Return the [X, Y] coordinate for the center point of the cell that contains the specified text.  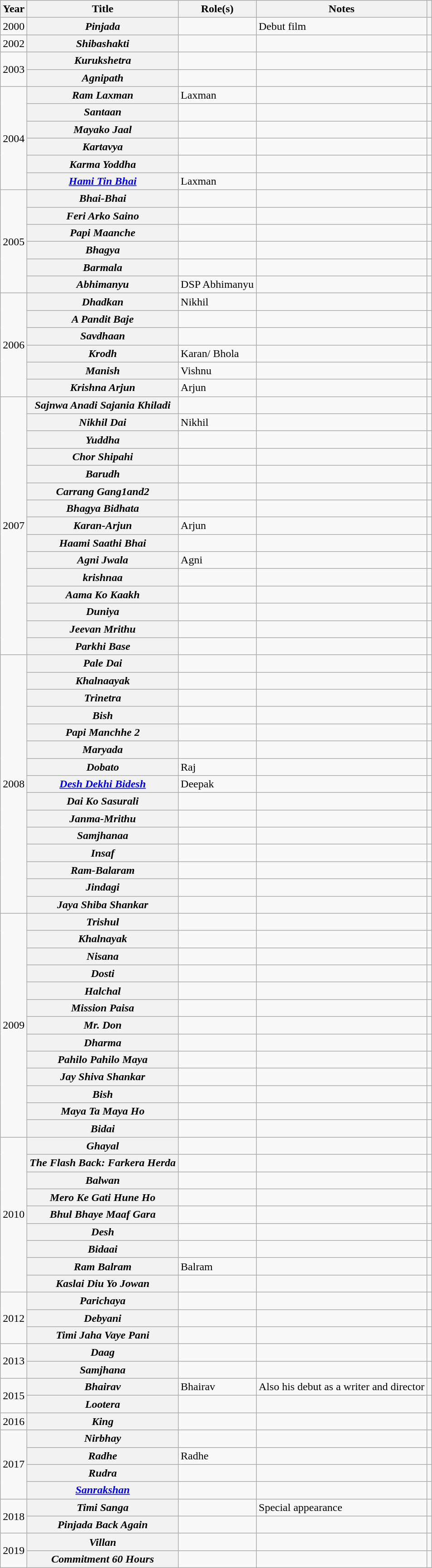
The Flash Back: Farkera Herda [103, 1163]
Haami Saathi Bhai [103, 543]
Dhadkan [103, 302]
Pahilo Pahilo Maya [103, 1060]
Pinjada [103, 26]
Krishna Arjun [103, 388]
Agni Jwala [103, 560]
2015 [14, 1396]
Balwan [103, 1180]
2007 [14, 526]
Lootera [103, 1404]
2013 [14, 1361]
Papi Maanche [103, 233]
Maya Ta Maya Ho [103, 1111]
Savdhaan [103, 336]
Parkhi Base [103, 646]
2009 [14, 1025]
Raj [217, 767]
Mission Paisa [103, 1008]
Bhagya [103, 250]
A Pandit Baje [103, 319]
2019 [14, 1550]
Karan-Arjun [103, 526]
Dharma [103, 1042]
Shibashakti [103, 43]
Agnipath [103, 78]
Yuddha [103, 439]
Ghayal [103, 1146]
Abhimanyu [103, 285]
Agni [217, 560]
Nirbhay [103, 1439]
Papi Manchhe 2 [103, 732]
Bidai [103, 1129]
Special appearance [341, 1507]
Villan [103, 1542]
2016 [14, 1421]
Trinetra [103, 698]
Halchal [103, 991]
2002 [14, 43]
2012 [14, 1318]
Samjhanaa [103, 836]
Kaslai Diu Yo Jowan [103, 1283]
Dobato [103, 767]
Feri Arko Saino [103, 216]
Janma-Mrithu [103, 819]
2005 [14, 241]
2017 [14, 1464]
Timi Jaha Vaye Pani [103, 1335]
Mr. Don [103, 1025]
Rudra [103, 1473]
Desh [103, 1232]
Sajnwa Anadi Sajania Khiladi [103, 405]
krishnaa [103, 577]
2010 [14, 1215]
2008 [14, 784]
2006 [14, 345]
Pale Dai [103, 663]
Insaf [103, 853]
Debut film [341, 26]
Ram Laxman [103, 95]
Parichaya [103, 1301]
Trishul [103, 922]
Dosti [103, 973]
Kurukshetra [103, 61]
Nikhil Dai [103, 422]
Ram-Balaram [103, 870]
Nisana [103, 956]
Chor Shipahi [103, 457]
Desh Dekhi Bidesh [103, 784]
Barudh [103, 474]
Aama Ko Kaakh [103, 595]
Karan/ Bhola [217, 353]
2018 [14, 1516]
Carrang Gang1and2 [103, 491]
Commitment 60 Hours [103, 1559]
DSP Abhimanyu [217, 285]
Also his debut as a writer and director [341, 1387]
Sanrakshan [103, 1490]
Title [103, 9]
Bhai-Bhai [103, 198]
Mayako Jaal [103, 129]
Barmala [103, 267]
2004 [14, 138]
Karma Yoddha [103, 164]
2000 [14, 26]
Mero Ke Gati Hune Ho [103, 1197]
Bhagya Bidhata [103, 509]
Jeevan Mrithu [103, 629]
Jay Shiva Shankar [103, 1077]
Krodh [103, 353]
Pinjada Back Again [103, 1525]
Daag [103, 1353]
Khalnayak [103, 939]
Dai Ko Sasurali [103, 801]
Vishnu [217, 371]
Khalnaayak [103, 681]
Duniya [103, 612]
Balram [217, 1266]
Year [14, 9]
Samjhana [103, 1370]
Hami Tin Bhai [103, 181]
Debyani [103, 1318]
Role(s) [217, 9]
Timi Sanga [103, 1507]
Kartavya [103, 147]
Santaan [103, 112]
Jindagi [103, 887]
Bidaai [103, 1249]
2003 [14, 69]
Jaya Shiba Shankar [103, 905]
Manish [103, 371]
Maryada [103, 749]
Ram Balram [103, 1266]
Deepak [217, 784]
Notes [341, 9]
King [103, 1421]
Bhul Bhaye Maaf Gara [103, 1215]
